Extract the (x, y) coordinate from the center of the cell holding the provided text.  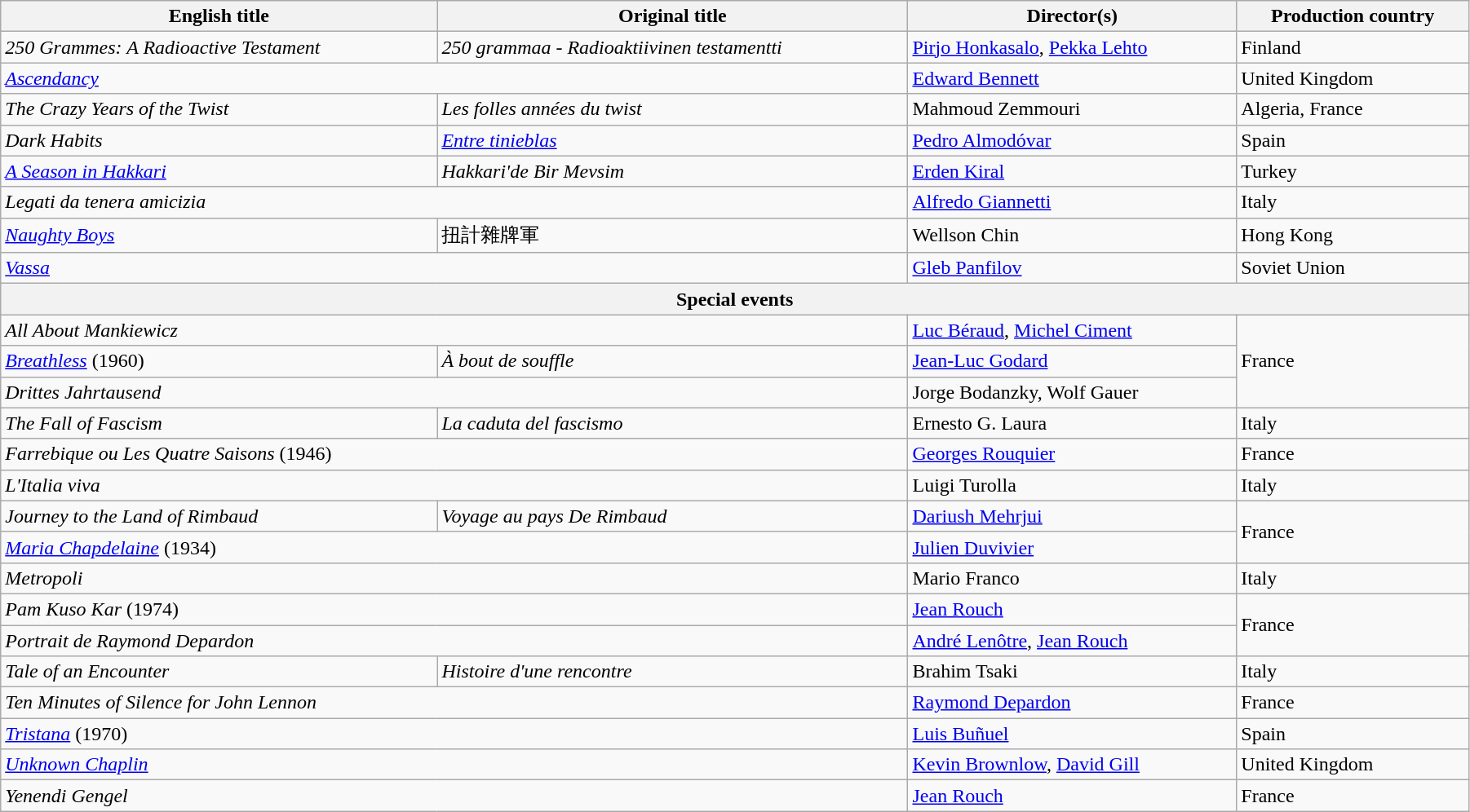
All About Mankiewicz (454, 330)
The Crazy Years of the Twist (219, 109)
Gleb Panfilov (1072, 268)
Breathless (1960) (219, 361)
Unknown Chaplin (454, 765)
Pam Kuso Kar (1974) (454, 609)
Original title (672, 16)
Jean-Luc Godard (1072, 361)
Pirjo Honkasalo, Pekka Lehto (1072, 47)
Pedro Almodóvar (1072, 140)
Maria Chapdelaine (1934) (454, 547)
Mario Franco (1072, 578)
Production country (1353, 16)
Farrebique ou Les Quatre Saisons (1946) (454, 454)
扭計雜牌軍 (672, 235)
La caduta del fascismo (672, 423)
Hong Kong (1353, 235)
Portrait de Raymond Depardon (454, 640)
Vassa (454, 268)
Tristana (1970) (454, 734)
Julien Duvivier (1072, 547)
Turkey (1353, 171)
Drittes Jahrtausend (454, 392)
Ernesto G. Laura (1072, 423)
Dark Habits (219, 140)
À bout de souffle (672, 361)
250 grammaa - Radioaktiivinen testamentti (672, 47)
250 Grammes: A Radioactive Testament (219, 47)
Wellson Chin (1072, 235)
Kevin Brownlow, David Gill (1072, 765)
Journey to the Land of Rimbaud (219, 516)
Naughty Boys (219, 235)
Luis Buñuel (1072, 734)
English title (219, 16)
Yenendi Gengel (454, 796)
Jorge Bodanzky, Wolf Gauer (1072, 392)
A Season in Hakkari (219, 171)
Raymond Depardon (1072, 703)
Hakkari'de Bir Mevsim (672, 171)
The Fall of Fascism (219, 423)
Metropoli (454, 578)
Director(s) (1072, 16)
Les folles années du twist (672, 109)
Erden Kiral (1072, 171)
Brahim Tsaki (1072, 672)
André Lenôtre, Jean Rouch (1072, 640)
Voyage au pays De Rimbaud (672, 516)
Ascendancy (454, 78)
Special events (735, 299)
Luc Béraud, Michel Ciment (1072, 330)
Dariush Mehrjui (1072, 516)
Entre tinieblas (672, 140)
Tale of an Encounter (219, 672)
Luigi Turolla (1072, 485)
Mahmoud Zemmouri (1072, 109)
L'Italia viva (454, 485)
Soviet Union (1353, 268)
Ten Minutes of Silence for John Lennon (454, 703)
Georges Rouquier (1072, 454)
Alfredo Giannetti (1072, 202)
Legati da tenera amicizia (454, 202)
Finland (1353, 47)
Edward Bennett (1072, 78)
Histoire d'une rencontre (672, 672)
Algeria, France (1353, 109)
